Search for the cell housing the specified text and yield its (X, Y) center coordinate. 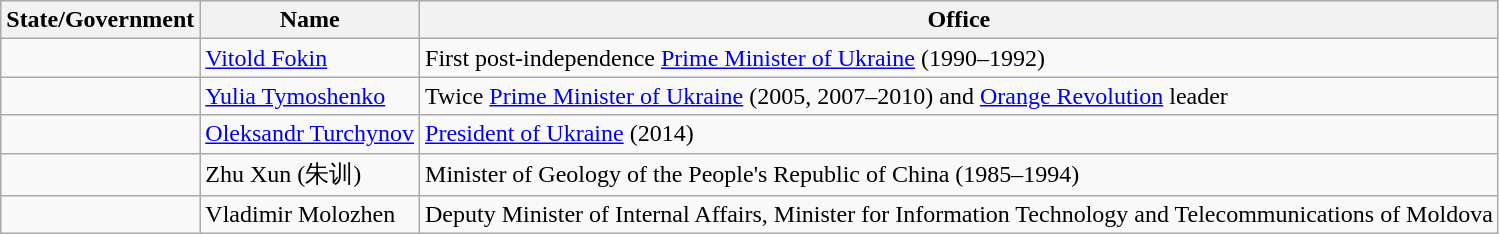
Vitold Fokin (310, 58)
Deputy Minister of Internal Affairs, Minister for Information Technology and Telecommunications of Moldova (960, 215)
Oleksandr Turchynov (310, 134)
Name (310, 20)
Office (960, 20)
President of Ukraine (2014) (960, 134)
Zhu Xun (朱训) (310, 174)
Vladimir Molozhen (310, 215)
Yulia Tymoshenko (310, 96)
Twice Prime Minister of Ukraine (2005, 2007–2010) and Orange Revolution leader (960, 96)
First post-independence Prime Minister of Ukraine (1990–1992) (960, 58)
Minister of Geology of the People's Republic of China (1985–1994) (960, 174)
State/Government (100, 20)
